Capture the cell that displays the provided text and extract its [X, Y] central coordinate. 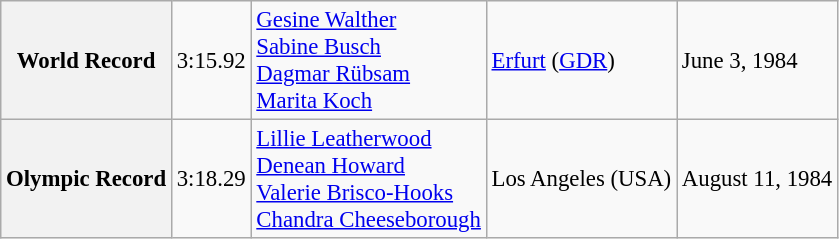
3:15.92 [211, 60]
Lillie Leatherwood Denean Howard Valerie Brisco-Hooks Chandra Cheeseborough [368, 180]
June 3, 1984 [758, 60]
Erfurt (GDR) [581, 60]
August 11, 1984 [758, 180]
Gesine WaltherSabine BuschDagmar Rübsam Marita Koch [368, 60]
3:18.29 [211, 180]
Los Angeles (USA) [581, 180]
Olympic Record [86, 180]
World Record [86, 60]
